Determine the [x, y] coordinate at the center of the cell enclosing the given text.  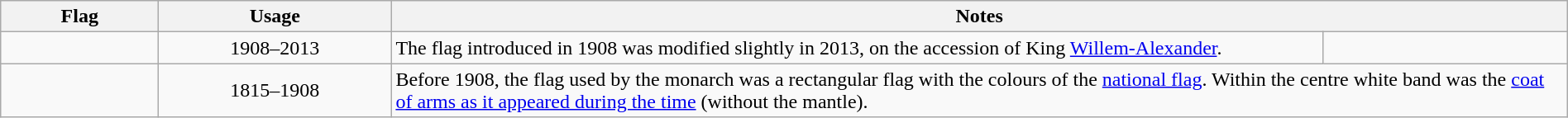
The flag introduced in 1908 was modified slightly in 2013, on the accession of King Willem-Alexander. [857, 48]
1908–2013 [275, 48]
1815–1908 [275, 91]
Notes [979, 17]
Usage [275, 17]
Flag [79, 17]
